Pinpoint the cell where the given text exists, returning its (x, y) midpoint coordinate. 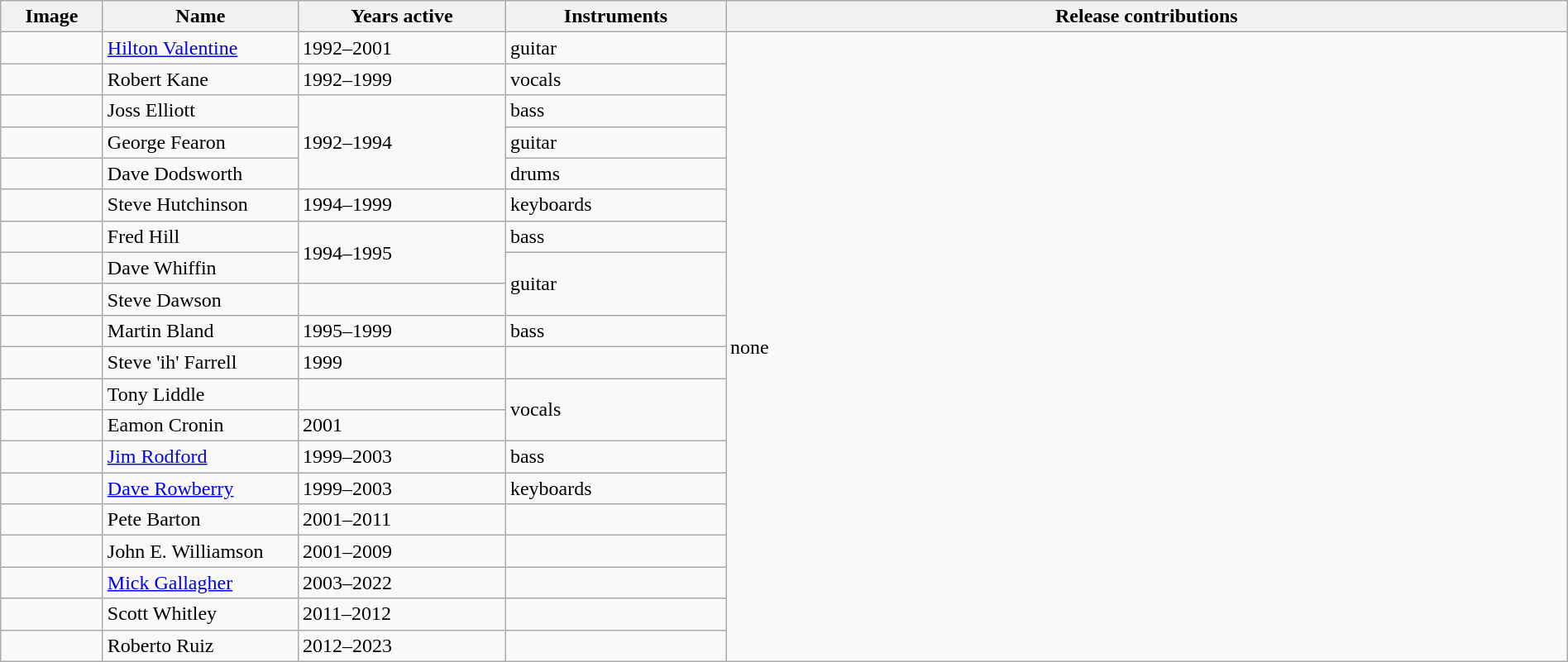
Steve Hutchinson (200, 205)
drums (615, 174)
2003–2022 (402, 583)
Steve 'ih' Farrell (200, 362)
2001–2009 (402, 551)
none (1147, 347)
2011–2012 (402, 614)
Joss Elliott (200, 111)
Eamon Cronin (200, 426)
Dave Dodsworth (200, 174)
Roberto Ruiz (200, 645)
Image (52, 17)
1999 (402, 362)
Jim Rodford (200, 457)
Dave Rowberry (200, 488)
2001–2011 (402, 520)
1994–1999 (402, 205)
Pete Barton (200, 520)
1995–1999 (402, 331)
Hilton Valentine (200, 48)
Fred Hill (200, 236)
John E. Williamson (200, 551)
Name (200, 17)
Dave Whiffin (200, 268)
Scott Whitley (200, 614)
1992–1999 (402, 79)
Robert Kane (200, 79)
Martin Bland (200, 331)
Tony Liddle (200, 394)
Steve Dawson (200, 299)
Mick Gallagher (200, 583)
2001 (402, 426)
Release contributions (1147, 17)
1992–2001 (402, 48)
Instruments (615, 17)
Years active (402, 17)
George Fearon (200, 142)
2012–2023 (402, 645)
1994–1995 (402, 252)
1992–1994 (402, 142)
